Search for the cell housing the specified text and yield its [X, Y] center coordinate. 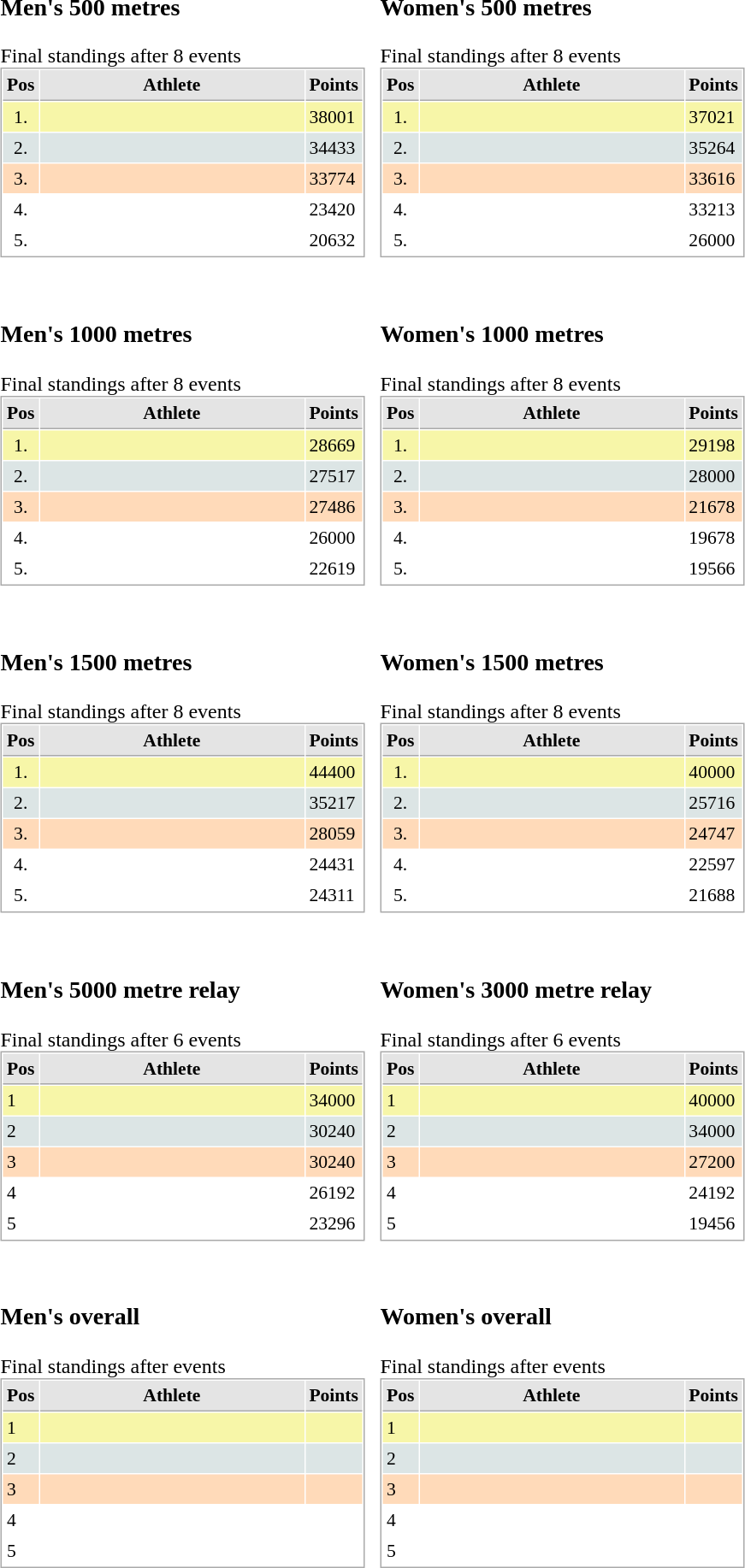
34433 [334, 148]
27200 [713, 1162]
21688 [713, 895]
33213 [713, 209]
33774 [334, 179]
28059 [334, 834]
33616 [713, 179]
23296 [334, 1223]
38001 [334, 117]
23420 [334, 209]
28000 [713, 475]
28669 [334, 445]
19456 [713, 1223]
27486 [334, 506]
19678 [713, 537]
22619 [334, 568]
27517 [334, 475]
24311 [334, 895]
20632 [334, 240]
25716 [713, 803]
44400 [334, 772]
24192 [713, 1193]
35264 [713, 148]
26192 [334, 1193]
19566 [713, 568]
24431 [334, 864]
35217 [334, 803]
22597 [713, 864]
21678 [713, 506]
29198 [713, 445]
24747 [713, 834]
37021 [713, 117]
